Search for the cell housing the specified text and yield its [X, Y] center coordinate. 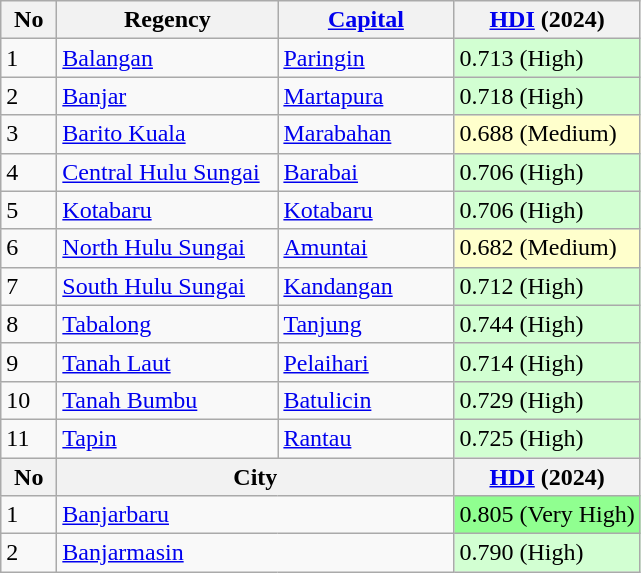
Banjar [168, 96]
0.790 (High) [547, 553]
North Hulu Sungai [168, 248]
Tanah Laut [168, 362]
Martapura [366, 96]
3 [29, 134]
Balangan [168, 58]
0.714 (High) [547, 362]
0.713 (High) [547, 58]
Tanah Bumbu [168, 400]
Kandangan [366, 286]
0.725 (High) [547, 438]
Barabai [366, 172]
0.688 (Medium) [547, 134]
Central Hulu Sungai [168, 172]
Regency [168, 20]
0.744 (High) [547, 324]
0.805 (Very High) [547, 515]
5 [29, 210]
Tapin [168, 438]
9 [29, 362]
Rantau [366, 438]
Paringin [366, 58]
Barito Kuala [168, 134]
Banjarbaru [256, 515]
South Hulu Sungai [168, 286]
0.712 (High) [547, 286]
Banjarmasin [256, 553]
0.682 (Medium) [547, 248]
City [256, 477]
Amuntai [366, 248]
Tanjung [366, 324]
8 [29, 324]
10 [29, 400]
0.729 (High) [547, 400]
Pelaihari [366, 362]
4 [29, 172]
Batulicin [366, 400]
11 [29, 438]
Tabalong [168, 324]
Marabahan [366, 134]
7 [29, 286]
6 [29, 248]
Capital [366, 20]
0.718 (High) [547, 96]
